Determine the (x, y) coordinate at the center of the cell enclosing the given text.  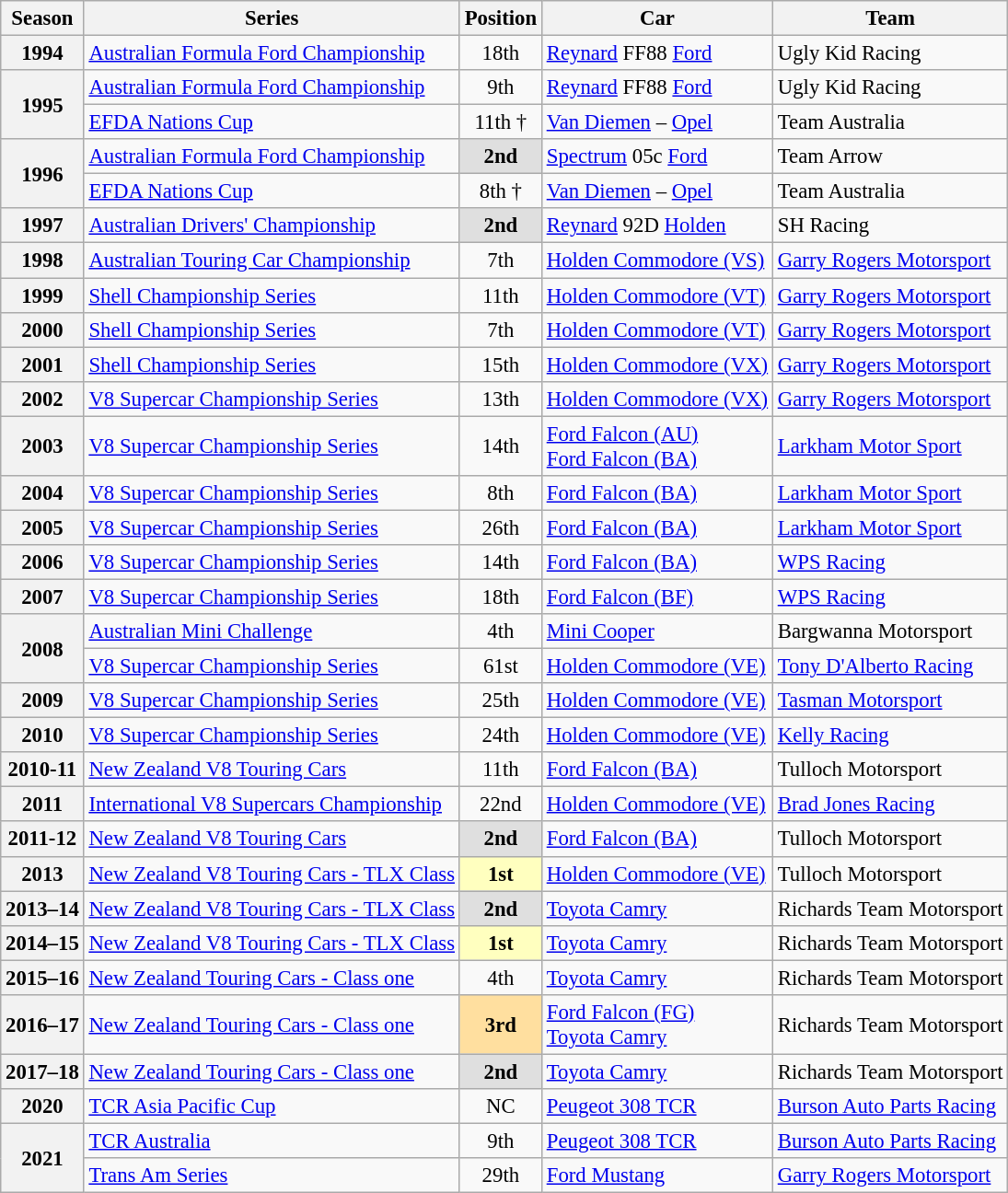
TCR Australia (272, 1141)
NC (501, 1106)
Car (657, 18)
2015–16 (42, 978)
2017–18 (42, 1071)
2021 (42, 1158)
International V8 Supercars Championship (272, 805)
Position (501, 18)
Brad Jones Racing (889, 805)
Mini Cooper (657, 631)
1999 (42, 295)
Australian Mini Challenge (272, 631)
1998 (42, 261)
2006 (42, 562)
2002 (42, 399)
TCR Asia Pacific Cup (272, 1106)
Team Arrow (889, 156)
Ford Falcon (BF) (657, 596)
2000 (42, 330)
2011-12 (42, 840)
Tasman Motorsport (889, 701)
Kelly Racing (889, 735)
2007 (42, 596)
Ford Falcon (FG)Toyota Camry (657, 1025)
2020 (42, 1106)
1995 (42, 105)
24th (501, 735)
8th † (501, 191)
Reynard 92D Holden (657, 226)
Australian Drivers' Championship (272, 226)
Bargwanna Motorsport (889, 631)
22nd (501, 805)
13th (501, 399)
2010-11 (42, 770)
2003 (42, 446)
Tony D'Alberto Racing (889, 666)
Season (42, 18)
61st (501, 666)
3rd (501, 1025)
2001 (42, 365)
Trans Am Series (272, 1176)
2014–15 (42, 943)
2013 (42, 874)
2011 (42, 805)
2009 (42, 701)
1994 (42, 53)
1996 (42, 173)
15th (501, 365)
Series (272, 18)
Ford Mustang (657, 1176)
1997 (42, 226)
Team (889, 18)
11th † (501, 122)
Australian Touring Car Championship (272, 261)
2013–14 (42, 909)
2016–17 (42, 1025)
8th (501, 493)
Spectrum 05c Ford (657, 156)
29th (501, 1176)
Ford Falcon (AU)Ford Falcon (BA) (657, 446)
SH Racing (889, 226)
26th (501, 527)
2010 (42, 735)
Holden Commodore (VS) (657, 261)
25th (501, 701)
2004 (42, 493)
2008 (42, 648)
2005 (42, 527)
